Provide the (X, Y) coordinate of the cell's center where the given text is located.  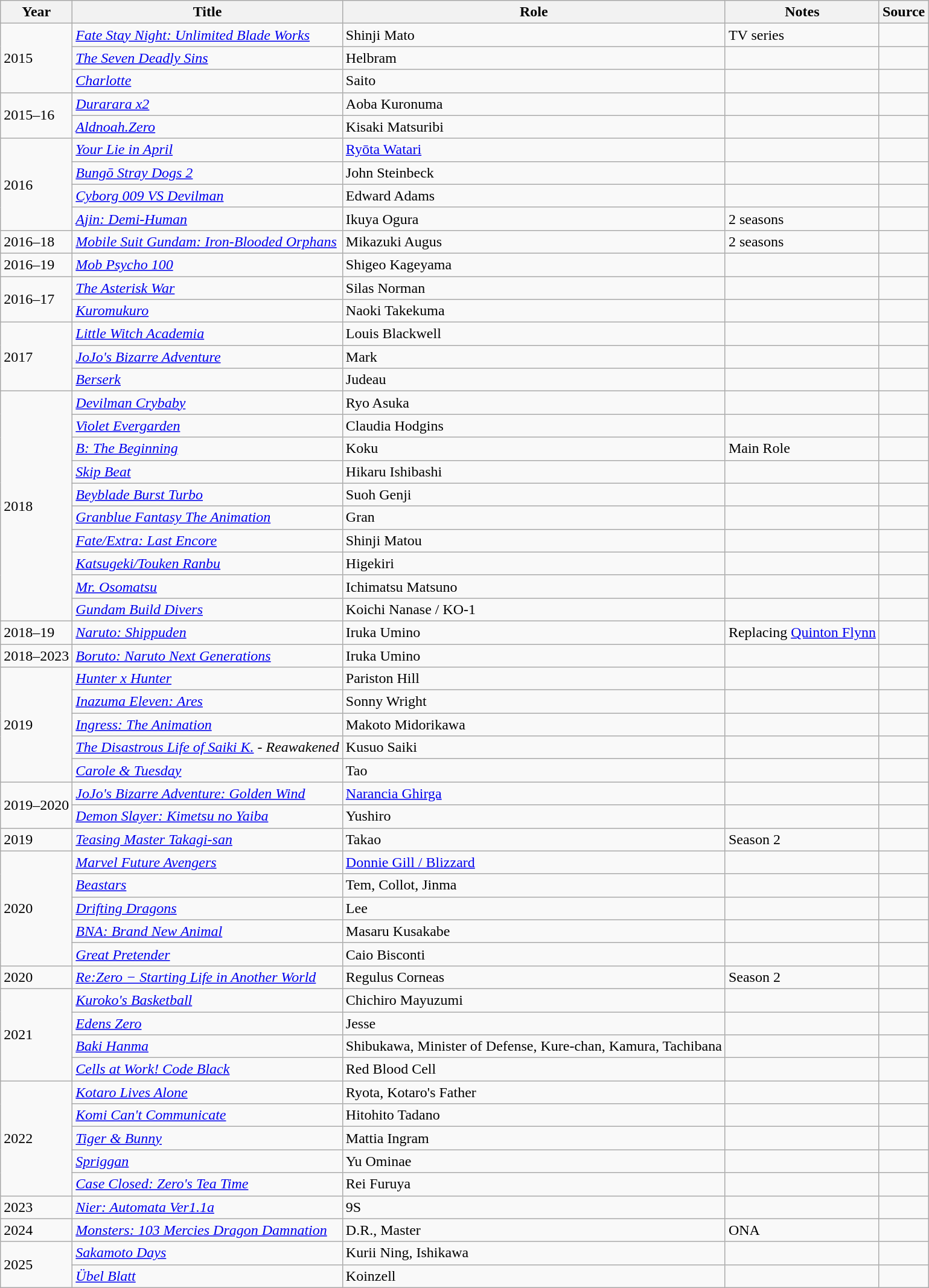
Übel Blatt (208, 1276)
Higekiri (534, 563)
Saito (534, 81)
Red Blood Cell (534, 1069)
Kurii Ning, Ishikawa (534, 1253)
Mobile Suit Gundam: Iron-Blooded Orphans (208, 242)
Hitohito Tadano (534, 1115)
Mr. Osomatsu (208, 586)
Ajin: Demi-Human (208, 219)
JoJo's Bizarre Adventure: Golden Wind (208, 793)
Fate/Extra: Last Encore (208, 540)
Yu Ominae (534, 1161)
Fate Stay Night: Unlimited Blade Works (208, 35)
9S (534, 1207)
Mark (534, 357)
Source (903, 12)
Cyborg 009 VS Devilman (208, 196)
Violet Evergarden (208, 426)
2018 (36, 506)
Mob Psycho 100 (208, 264)
Helbram (534, 58)
Your Lie in April (208, 150)
Shinji Mato (534, 35)
Hikaru Ishibashi (534, 472)
Demon Slayer: Kimetsu no Yaiba (208, 816)
Little Witch Academia (208, 334)
Inazuma Eleven: Ares (208, 702)
2021 (36, 1034)
Gran (534, 517)
Hunter x Hunter (208, 679)
Judeau (534, 380)
Ichimatsu Matsuno (534, 586)
Aldnoah.Zero (208, 127)
Cells at Work! Code Black (208, 1069)
2016 (36, 184)
2025 (36, 1264)
Gundam Build Divers (208, 609)
Shigeo Kageyama (534, 264)
Naruto: Shippuden (208, 632)
Komi Can't Communicate (208, 1115)
Mikazuki Augus (534, 242)
Caio Bisconti (534, 954)
Shibukawa, Minister of Defense, Kure-chan, Kamura, Tachibana (534, 1046)
Granblue Fantasy The Animation (208, 517)
JoJo's Bizarre Adventure (208, 357)
2016–19 (36, 264)
Lee (534, 908)
Koichi Nanase / KO-1 (534, 609)
Year (36, 12)
Kuroko's Basketball (208, 1000)
2015–16 (36, 115)
Regulus Corneas (534, 977)
Ingress: The Animation (208, 725)
Replacing Quinton Flynn (802, 632)
Louis Blackwell (534, 334)
Kisaki Matsuribi (534, 127)
Skip Beat (208, 472)
2017 (36, 357)
Nier: Automata Ver1.1a (208, 1207)
D.R., Master (534, 1230)
Ikuya Ogura (534, 219)
Ryo Asuka (534, 403)
The Seven Deadly Sins (208, 58)
Mattia Ingram (534, 1138)
Koinzell (534, 1276)
Ryōta Watari (534, 150)
Yushiro (534, 816)
Devilman Crybaby (208, 403)
Jesse (534, 1024)
Chichiro Mayuzumi (534, 1000)
2022 (36, 1138)
Monsters: 103 Mercies Dragon Damnation (208, 1230)
Notes (802, 12)
Kotaro Lives Alone (208, 1092)
Silas Norman (534, 288)
Great Pretender (208, 954)
Shinji Matou (534, 540)
Ryota, Kotaro's Father (534, 1092)
Koku (534, 449)
Bungō Stray Dogs 2 (208, 173)
Pariston Hill (534, 679)
ONA (802, 1230)
Aoba Kuronuma (534, 104)
Berserk (208, 380)
Teasing Master Takagi-san (208, 839)
Makoto Midorikawa (534, 725)
Kuromukuro (208, 311)
B: The Beginning (208, 449)
Role (534, 12)
Title (208, 12)
2018–2023 (36, 655)
Edens Zero (208, 1024)
The Disastrous Life of Saiki K. - Reawakened (208, 748)
2018–19 (36, 632)
2023 (36, 1207)
2016–17 (36, 300)
Masaru Kusakabe (534, 931)
Tao (534, 771)
Takao (534, 839)
Sakamoto Days (208, 1253)
Main Role (802, 449)
Kusuo Saiki (534, 748)
Re:Zero − Starting Life in Another World (208, 977)
Case Closed: Zero's Tea Time (208, 1184)
2019–2020 (36, 805)
Marvel Future Avengers (208, 862)
Narancia Ghirga (534, 793)
John Steinbeck (534, 173)
Spriggan (208, 1161)
BNA: Brand New Animal (208, 931)
Drifting Dragons (208, 908)
Suoh Genji (534, 495)
Charlotte (208, 81)
Beastars (208, 885)
Carole & Tuesday (208, 771)
Claudia Hodgins (534, 426)
Boruto: Naruto Next Generations (208, 655)
2015 (36, 58)
Rei Furuya (534, 1184)
Sonny Wright (534, 702)
Tiger & Bunny (208, 1138)
TV series (802, 35)
Edward Adams (534, 196)
Baki Hanma (208, 1046)
Katsugeki/Touken Ranbu (208, 563)
Beyblade Burst Turbo (208, 495)
The Asterisk War (208, 288)
Naoki Takekuma (534, 311)
Tem, Collot, Jinma (534, 885)
2024 (36, 1230)
Durarara x2 (208, 104)
2016–18 (36, 242)
Donnie Gill / Blizzard (534, 862)
